Find where the given text appears and provide that cell's center as [X, Y] coordinate. 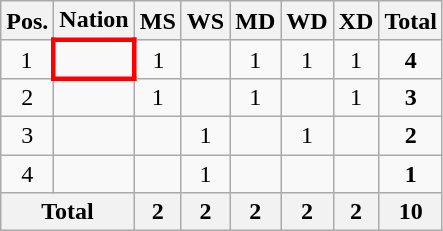
Nation [94, 21]
10 [411, 212]
XD [356, 21]
MD [256, 21]
MS [158, 21]
WD [307, 21]
WS [205, 21]
Pos. [28, 21]
